Output the (x, y) coordinate of the center of the cell containing the given text.  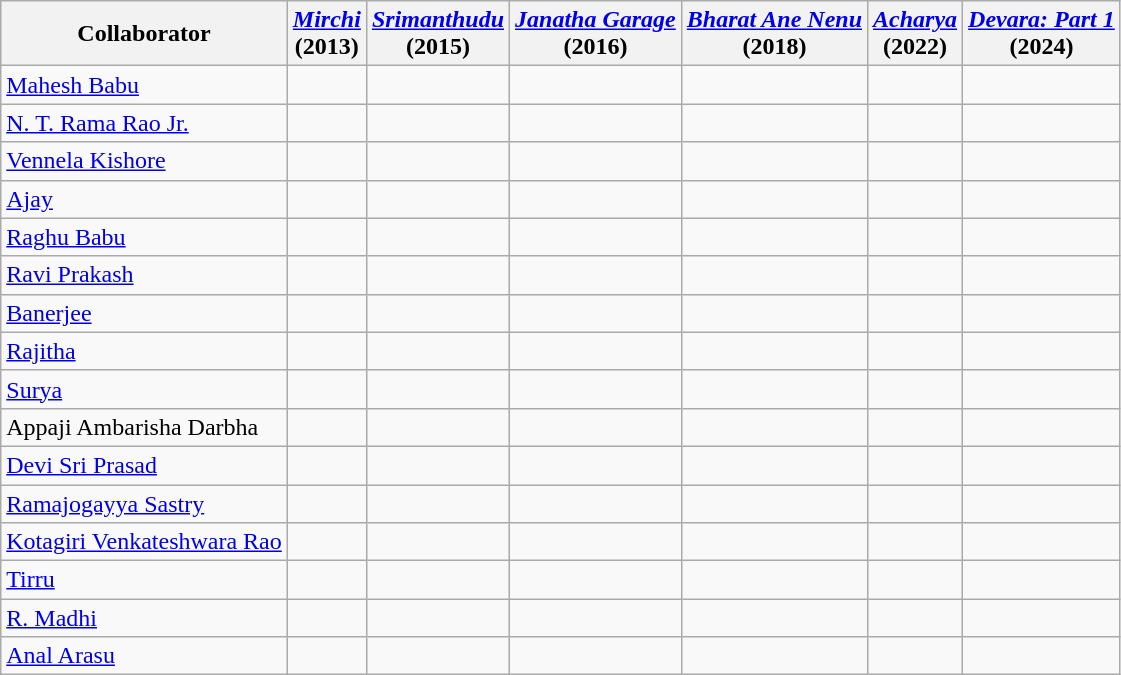
Collaborator (144, 34)
Raghu Babu (144, 237)
Ravi Prakash (144, 275)
Mirchi(2013) (326, 34)
Devara: Part 1(2024) (1042, 34)
Ramajogayya Sastry (144, 503)
Bharat Ane Nenu(2018) (774, 34)
Surya (144, 389)
Ajay (144, 199)
Banerjee (144, 313)
Kotagiri Venkateshwara Rao (144, 542)
Devi Sri Prasad (144, 465)
R. Madhi (144, 618)
Acharya(2022) (916, 34)
Mahesh Babu (144, 85)
Anal Arasu (144, 656)
Appaji Ambarisha Darbha (144, 427)
Vennela Kishore (144, 161)
Tirru (144, 580)
Rajitha (144, 351)
Srimanthudu(2015) (438, 34)
Janatha Garage(2016) (596, 34)
N. T. Rama Rao Jr. (144, 123)
